Pinpoint the cell where the given text exists, returning its [x, y] midpoint coordinate. 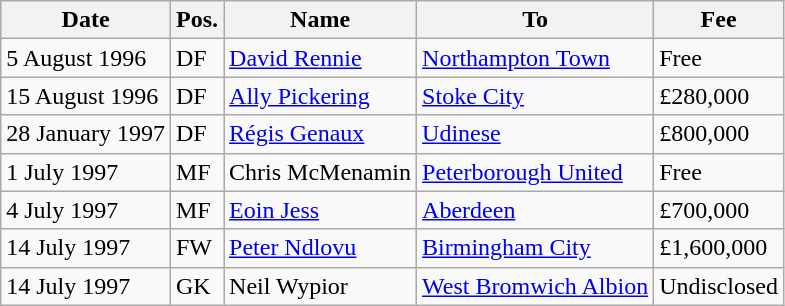
28 January 1997 [86, 134]
£1,600,000 [719, 248]
Aberdeen [536, 210]
1 July 1997 [86, 172]
Neil Wypior [320, 286]
5 August 1996 [86, 58]
David Rennie [320, 58]
£800,000 [719, 134]
Peter Ndlovu [320, 248]
4 July 1997 [86, 210]
GK [196, 286]
Northampton Town [536, 58]
Eoin Jess [320, 210]
Peterborough United [536, 172]
Pos. [196, 20]
Ally Pickering [320, 96]
15 August 1996 [86, 96]
£700,000 [719, 210]
Date [86, 20]
Chris McMenamin [320, 172]
Birmingham City [536, 248]
Régis Genaux [320, 134]
Udinese [536, 134]
To [536, 20]
West Bromwich Albion [536, 286]
Stoke City [536, 96]
FW [196, 248]
Fee [719, 20]
£280,000 [719, 96]
Name [320, 20]
Undisclosed [719, 286]
